Search for the cell housing the specified text and yield its (x, y) center coordinate. 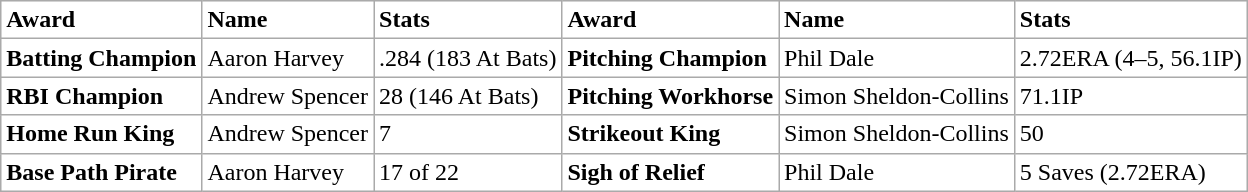
.284 (183 At Bats) (468, 58)
Home Run King (102, 134)
Pitching Champion (670, 58)
Base Path Pirate (102, 172)
Sigh of Relief (670, 172)
17 of 22 (468, 172)
Strikeout King (670, 134)
Batting Champion (102, 58)
2.72ERA (4–5, 56.1IP) (1130, 58)
71.1IP (1130, 96)
50 (1130, 134)
7 (468, 134)
28 (146 At Bats) (468, 96)
Pitching Workhorse (670, 96)
RBI Champion (102, 96)
5 Saves (2.72ERA) (1130, 172)
